Detect which cell encompasses the target text, then output its [x, y] center coordinate. 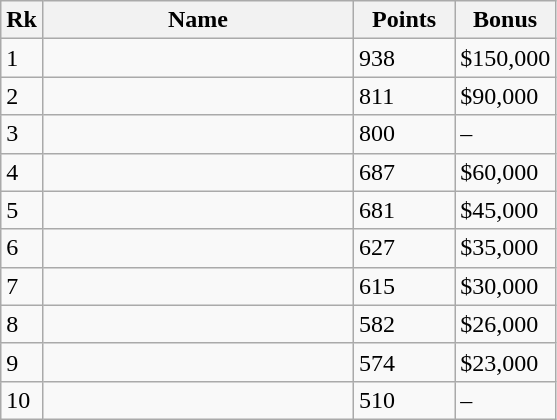
3 [22, 134]
2 [22, 96]
$45,000 [506, 210]
582 [404, 324]
687 [404, 172]
574 [404, 362]
$30,000 [506, 286]
8 [22, 324]
1 [22, 58]
5 [22, 210]
800 [404, 134]
10 [22, 400]
$23,000 [506, 362]
$60,000 [506, 172]
Name [198, 20]
$90,000 [506, 96]
$26,000 [506, 324]
Points [404, 20]
Bonus [506, 20]
4 [22, 172]
938 [404, 58]
681 [404, 210]
$35,000 [506, 248]
7 [22, 286]
627 [404, 248]
615 [404, 286]
510 [404, 400]
6 [22, 248]
$150,000 [506, 58]
811 [404, 96]
9 [22, 362]
Rk [22, 20]
